Capture the cell that displays the provided text and extract its (x, y) central coordinate. 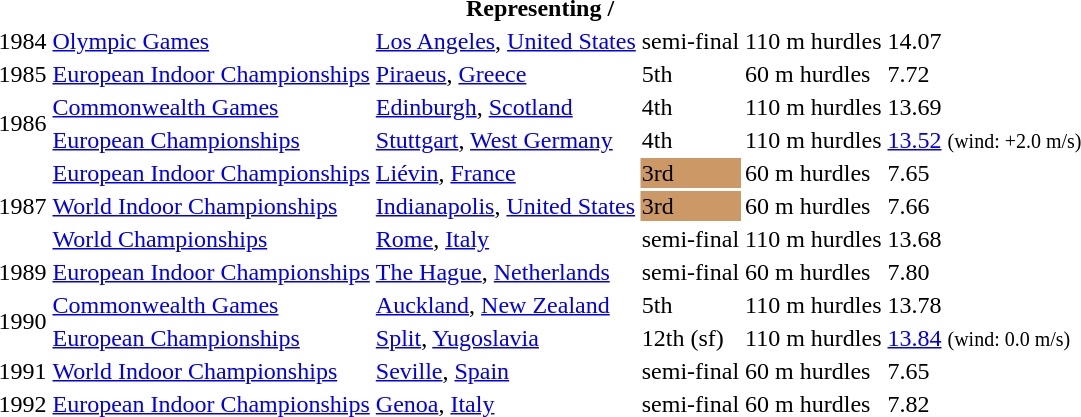
Edinburgh, Scotland (506, 107)
Auckland, New Zealand (506, 305)
Rome, Italy (506, 239)
Olympic Games (211, 41)
Seville, Spain (506, 371)
Stuttgart, West Germany (506, 140)
Los Angeles, United States (506, 41)
Liévin, France (506, 173)
The Hague, Netherlands (506, 272)
12th (sf) (690, 338)
Piraeus, Greece (506, 74)
World Championships (211, 239)
Indianapolis, United States (506, 206)
Split, Yugoslavia (506, 338)
